Return the [X, Y] coordinate for the center point of the cell that contains the specified text.  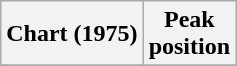
Chart (1975) [72, 34]
Peakposition [189, 34]
